Provide the (X, Y) coordinate of the cell's center where the given text is located.  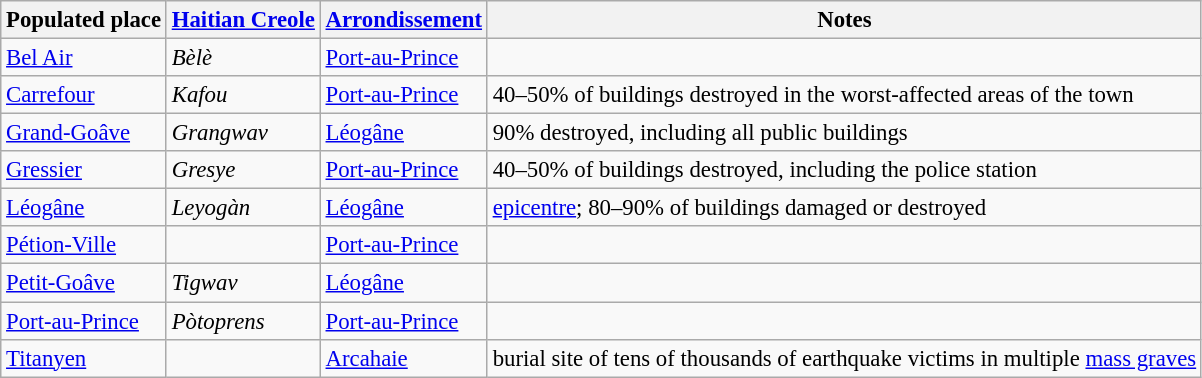
Kafou (243, 95)
Pòtoprens (243, 321)
Bel Air (84, 58)
Grand-Goâve (84, 133)
Notes (844, 20)
Leyogàn (243, 208)
Bèlè (243, 58)
Gressier (84, 170)
Titanyen (84, 358)
40–50% of buildings destroyed, including the police station (844, 170)
Arcahaie (404, 358)
40–50% of buildings destroyed in the worst-affected areas of the town (844, 95)
Tigwav (243, 283)
Gresye (243, 170)
Pétion-Ville (84, 245)
Petit-Goâve (84, 283)
Carrefour (84, 95)
Haitian Creole (243, 20)
epicentre; 80–90% of buildings damaged or destroyed (844, 208)
Grangwav (243, 133)
burial site of tens of thousands of earthquake victims in multiple mass graves (844, 358)
90% destroyed, including all public buildings (844, 133)
Populated place (84, 20)
Arrondissement (404, 20)
